Determine the (X, Y) coordinate at the center of the cell enclosing the given text.  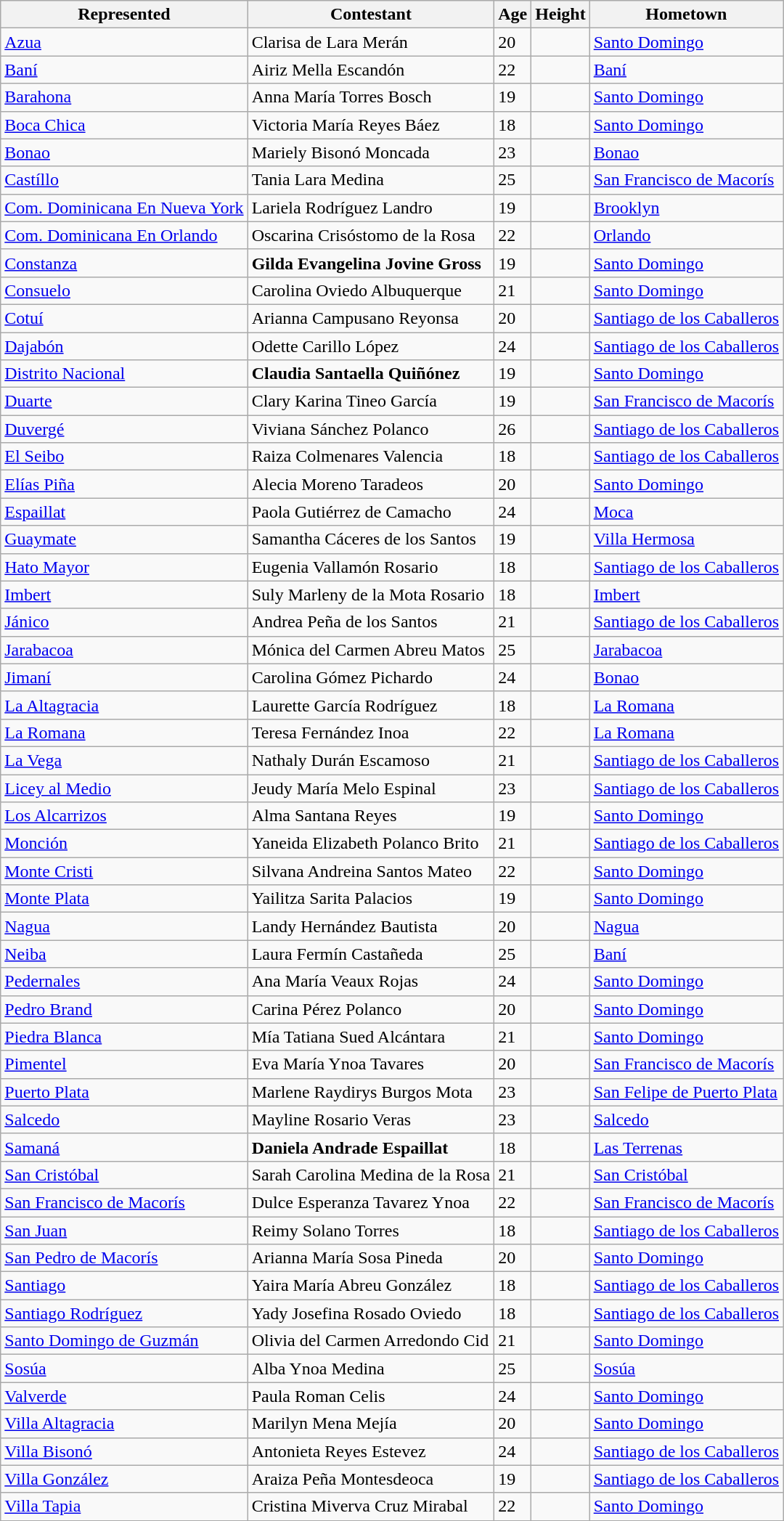
Reimy Solano Torres (371, 1231)
Height (560, 15)
Consuelo (124, 290)
Monte Cristi (124, 871)
San Pedro de Macorís (124, 1258)
Pedernales (124, 982)
Alma Santana Reyes (371, 816)
Boca Chica (124, 125)
Lariela Rodríguez Landro (371, 208)
Jeudy María Melo Espinal (371, 788)
Valverde (124, 1396)
Elías Piña (124, 484)
Pimentel (124, 1064)
Villa González (124, 1479)
Mariely Bisonó Moncada (371, 152)
Daniela Andrade Espaillat (371, 1147)
Cristina Miverva Cruz Mirabal (371, 1506)
Claudia Santaella Quiñónez (371, 374)
Eva María Ynoa Tavares (371, 1064)
Samantha Cáceres de los Santos (371, 539)
Neiba (124, 954)
Landy Hernández Bautista (371, 926)
Dajabón (124, 346)
Anna María Torres Bosch (371, 97)
Yaneida Elizabeth Polanco Brito (371, 844)
Dulce Esperanza Tavarez Ynoa (371, 1202)
Pedro Brand (124, 1009)
Santiago Rodríguez (124, 1313)
Odette Carillo López (371, 346)
Espaillat (124, 512)
Com. Dominicana En Nueva York (124, 208)
Azua (124, 42)
Carolina Oviedo Albuquerque (371, 290)
Araiza Peña Montesdeoca (371, 1479)
Hometown (686, 15)
Santiago (124, 1286)
Ana María Veaux Rojas (371, 982)
Santo Domingo de Guzmán (124, 1341)
Orlando (686, 235)
Alecia Moreno Taradeos (371, 484)
Castíllo (124, 180)
La Altagracia (124, 705)
Paula Roman Celis (371, 1396)
Silvana Andreina Santos Mateo (371, 871)
Guaymate (124, 539)
Yaira María Abreu González (371, 1286)
Paola Gutiérrez de Camacho (371, 512)
Puerto Plata (124, 1092)
Yady Josefina Rosado Oviedo (371, 1313)
Duarte (124, 401)
Jánico (124, 622)
Villa Tapia (124, 1506)
Raiza Colmenares Valencia (371, 457)
Sarah Carolina Medina de la Rosa (371, 1175)
Carolina Gómez Pichardo (371, 677)
Andrea Peña de los Santos (371, 622)
Mayline Rosario Veras (371, 1120)
Los Alcarrizos (124, 816)
San Felipe de Puerto Plata (686, 1092)
Constanza (124, 263)
Arianna Campusano Reyonsa (371, 318)
Villa Hermosa (686, 539)
Laura Fermín Castañeda (371, 954)
Marilyn Mena Mejía (371, 1424)
Laurette García Rodríguez (371, 705)
Villa Altagracia (124, 1424)
Victoria María Reyes Báez (371, 125)
Airiz Mella Escandón (371, 70)
Marlene Raydirys Burgos Mota (371, 1092)
Teresa Fernández Inoa (371, 733)
Piedra Blanca (124, 1037)
Tania Lara Medina (371, 180)
Oscarina Crisóstomo de la Rosa (371, 235)
Hato Mayor (124, 567)
Gilda Evangelina Jovine Gross (371, 263)
Cotuí (124, 318)
Monte Plata (124, 899)
Moca (686, 512)
Represented (124, 15)
Monción (124, 844)
Arianna María Sosa Pineda (371, 1258)
Com. Dominicana En Orlando (124, 235)
Age (513, 15)
Clary Karina Tineo García (371, 401)
Yailitza Sarita Palacios (371, 899)
Duvergé (124, 429)
Distrito Nacional (124, 374)
Jimaní (124, 677)
San Juan (124, 1231)
La Vega (124, 760)
Suly Marleny de la Mota Rosario (371, 595)
Villa Bisonó (124, 1451)
Antonieta Reyes Estevez (371, 1451)
El Seibo (124, 457)
Brooklyn (686, 208)
Las Terrenas (686, 1147)
26 (513, 429)
Mónica del Carmen Abreu Matos (371, 650)
Eugenia Vallamón Rosario (371, 567)
Carina Pérez Polanco (371, 1009)
Contestant (371, 15)
Barahona (124, 97)
Olivia del Carmen Arredondo Cid (371, 1341)
Clarisa de Lara Merán (371, 42)
Alba Ynoa Medina (371, 1369)
Viviana Sánchez Polanco (371, 429)
Nathaly Durán Escamoso (371, 760)
Samaná (124, 1147)
Mía Tatiana Sued Alcántara (371, 1037)
Licey al Medio (124, 788)
